Detect which cell encompasses the target text, then output its (x, y) center coordinate. 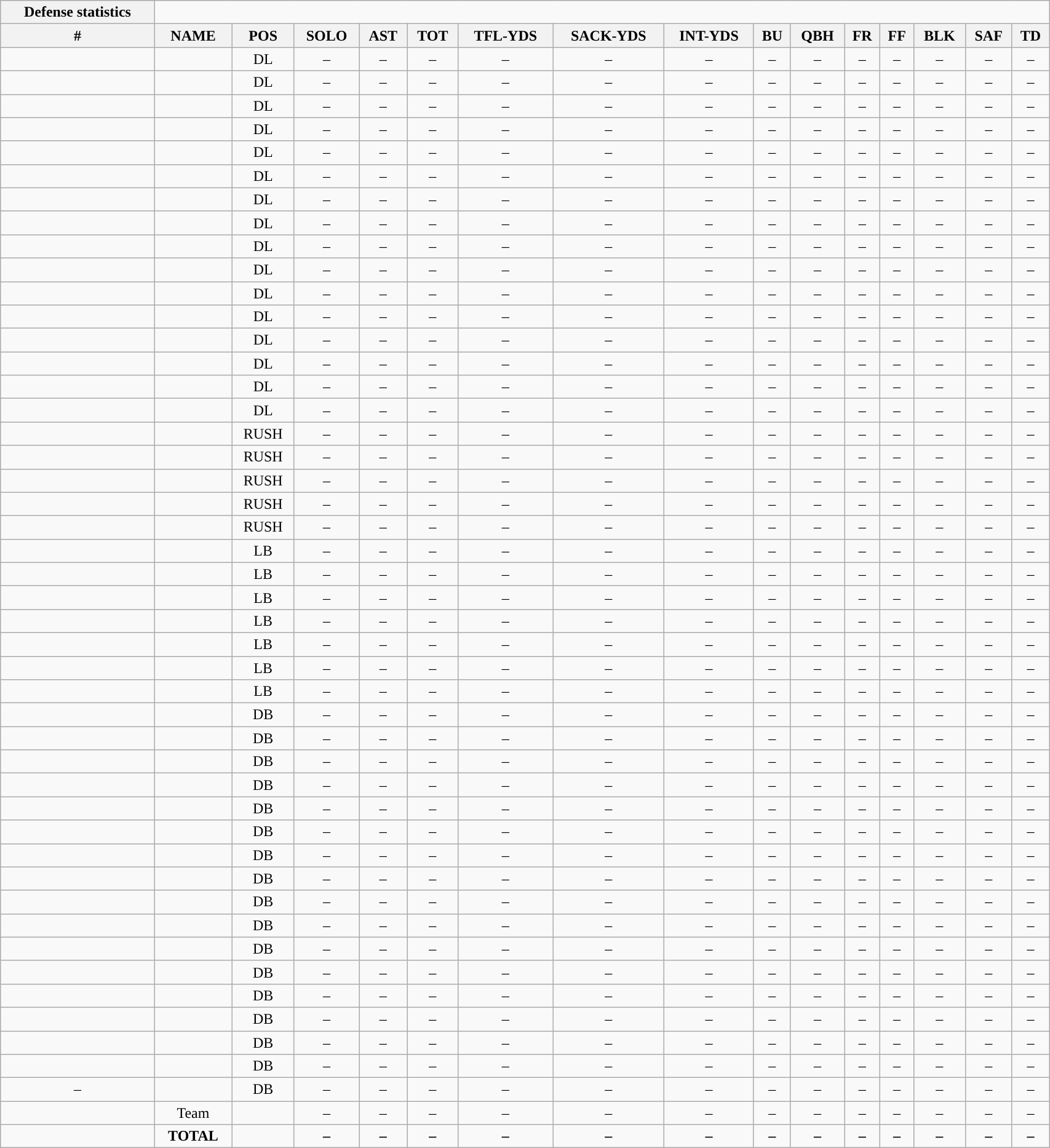
SAF (988, 36)
SACK-YDS (609, 36)
INT-YDS (709, 36)
TOT (433, 36)
TOTAL (193, 1136)
# (78, 36)
FR (862, 36)
POS (263, 36)
Defense statistics (78, 12)
QBH (817, 36)
BLK (939, 36)
TFL-YDS (506, 36)
Team (193, 1113)
TD (1030, 36)
NAME (193, 36)
SOLO (326, 36)
FF (897, 36)
BU (772, 36)
AST (383, 36)
